Detect which cell encompasses the target text, then output its [X, Y] center coordinate. 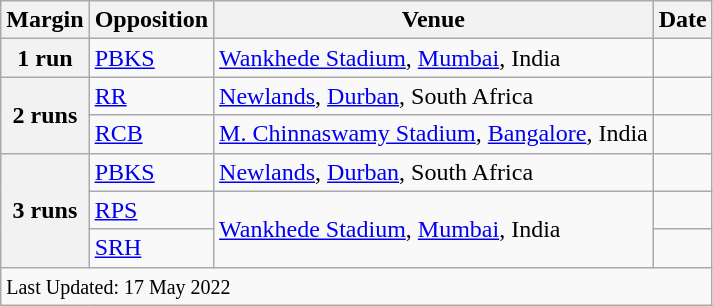
3 runs [45, 210]
SRH [151, 248]
M. Chinnaswamy Stadium, Bangalore, India [434, 134]
RR [151, 96]
2 runs [45, 115]
1 run [45, 58]
Date [682, 20]
RPS [151, 210]
RCB [151, 134]
Last Updated: 17 May 2022 [357, 286]
Opposition [151, 20]
Venue [434, 20]
Margin [45, 20]
